Find where the given text appears and provide that cell's center as [X, Y] coordinate. 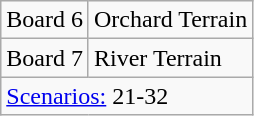
Scenarios: 21-32 [127, 96]
River Terrain [170, 58]
Board 7 [45, 58]
Orchard Terrain [170, 20]
Board 6 [45, 20]
